Search for the cell housing the specified text and yield its (x, y) center coordinate. 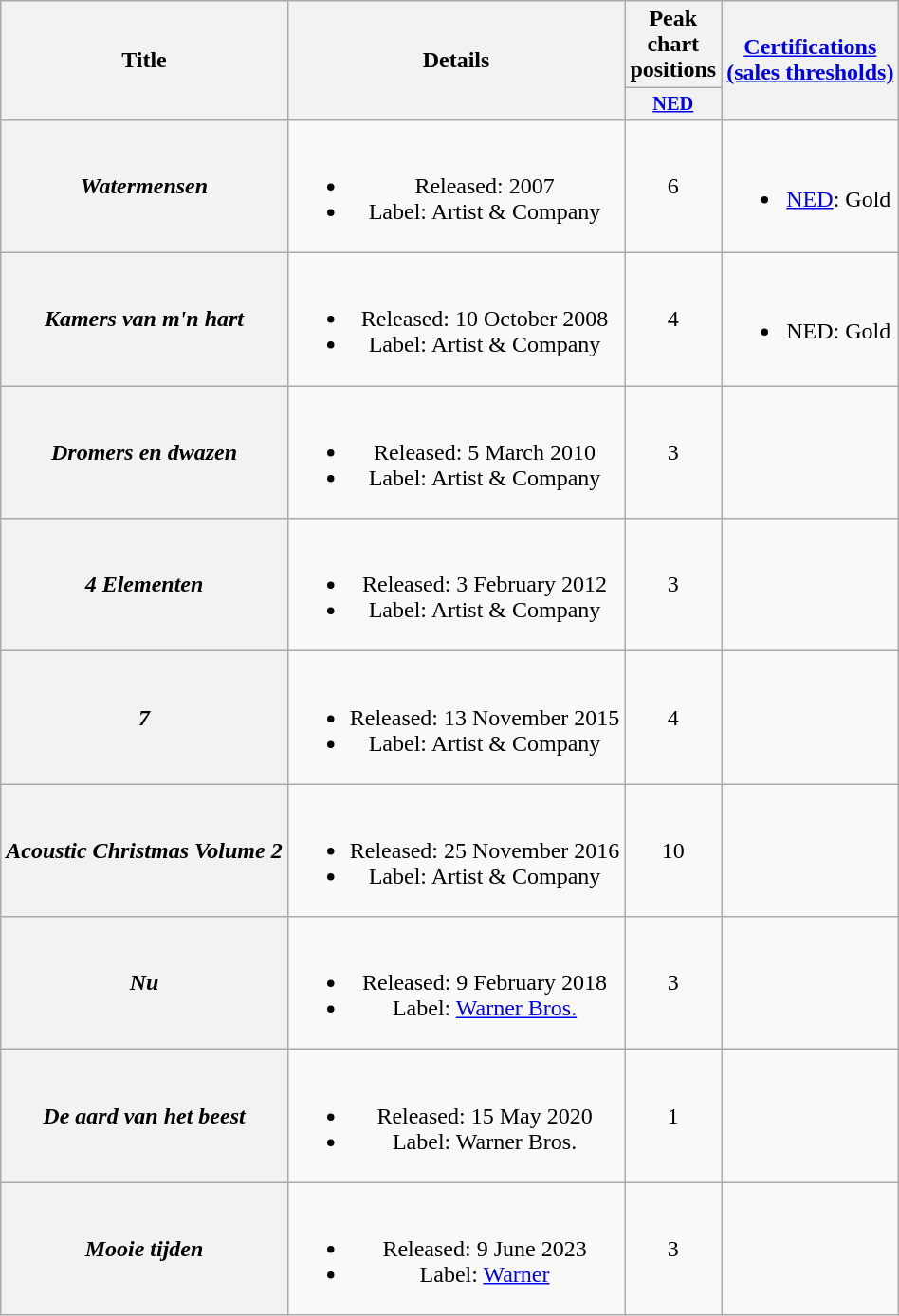
Peak chart positions (673, 45)
Title (144, 61)
Released: 3 February 2012Label: Artist & Company (456, 585)
Certifications(sales thresholds) (810, 61)
6 (673, 186)
Released: 10 October 2008Label: Artist & Company (456, 320)
Nu (144, 983)
10 (673, 850)
De aard van het beest (144, 1116)
Kamers van m'n hart (144, 320)
Dromers en dwazen (144, 452)
Mooie tijden (144, 1249)
1 (673, 1116)
4 Elementen (144, 585)
7 (144, 718)
Released: 5 March 2010Label: Artist & Company (456, 452)
Released: 13 November 2015Label: Artist & Company (456, 718)
Acoustic Christmas Volume 2 (144, 850)
Released: 9 June 2023Label: Warner (456, 1249)
Released: 2007Label: Artist & Company (456, 186)
Watermensen (144, 186)
NED (673, 104)
Released: 9 February 2018Label: Warner Bros. (456, 983)
Released: 25 November 2016Label: Artist & Company (456, 850)
Released: 15 May 2020Label: Warner Bros. (456, 1116)
Details (456, 61)
